Capture the cell that displays the provided text and extract its [X, Y] central coordinate. 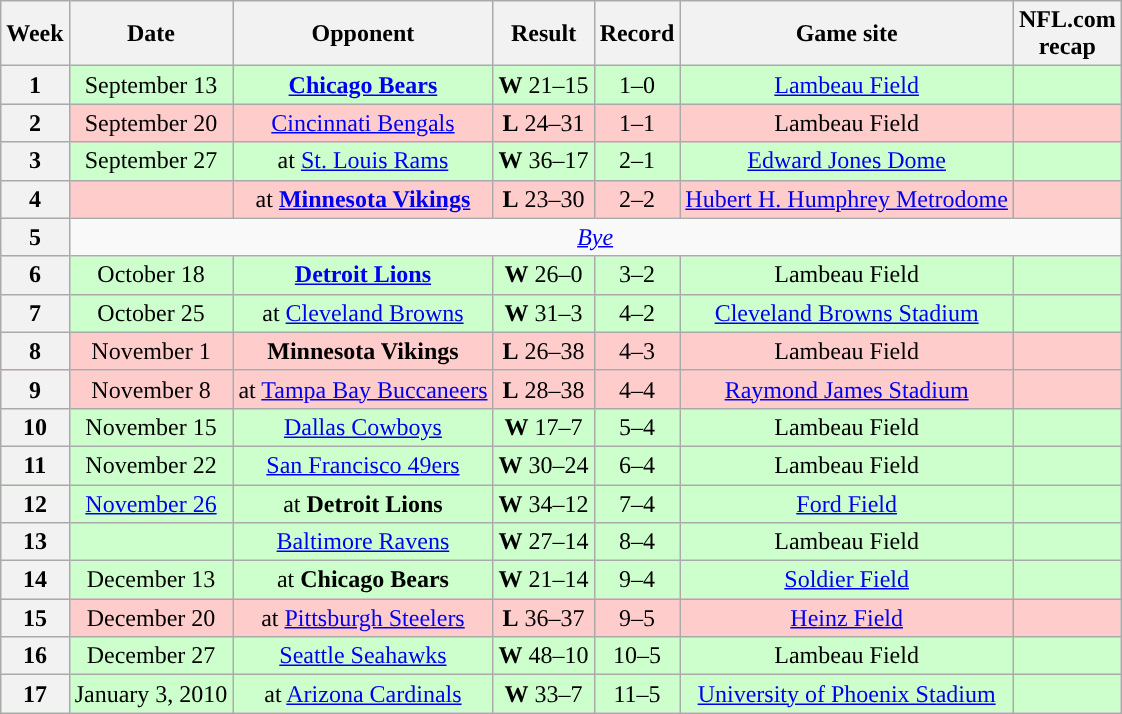
Edward Jones Dome [847, 161]
2 [35, 123]
September 27 [151, 161]
6–4 [637, 465]
W 36–17 [544, 161]
at St. Louis Rams [363, 161]
W 21–14 [544, 580]
L 28–38 [544, 389]
November 15 [151, 427]
at Tampa Bay Buccaneers [363, 389]
at Chicago Bears [363, 580]
December 13 [151, 580]
Heinz Field [847, 618]
L 23–30 [544, 199]
Soldier Field [847, 580]
9 [35, 389]
at Detroit Lions [363, 503]
October 18 [151, 275]
November 8 [151, 389]
at Pittsburgh Steelers [363, 618]
9–5 [637, 618]
2–2 [637, 199]
Record [637, 34]
W 27–14 [544, 542]
Minnesota Vikings [363, 351]
November 1 [151, 351]
September 20 [151, 123]
January 3, 2010 [151, 694]
Game site [847, 34]
17 [35, 694]
W 34–12 [544, 503]
Raymond James Stadium [847, 389]
W 33–7 [544, 694]
L 26–38 [544, 351]
Ford Field [847, 503]
Chicago Bears [363, 85]
W 31–3 [544, 313]
11–5 [637, 694]
3–2 [637, 275]
W 26–0 [544, 275]
Baltimore Ravens [363, 542]
Dallas Cowboys [363, 427]
W 17–7 [544, 427]
13 [35, 542]
5–4 [637, 427]
1–0 [637, 85]
at Minnesota Vikings [363, 199]
Date [151, 34]
16 [35, 656]
Result [544, 34]
7–4 [637, 503]
10 [35, 427]
at Cleveland Browns [363, 313]
8–4 [637, 542]
W 21–15 [544, 85]
1–1 [637, 123]
at Arizona Cardinals [363, 694]
W 30–24 [544, 465]
7 [35, 313]
10–5 [637, 656]
11 [35, 465]
November 22 [151, 465]
15 [35, 618]
14 [35, 580]
Cincinnati Bengals [363, 123]
4–2 [637, 313]
3 [35, 161]
1 [35, 85]
9–4 [637, 580]
Opponent [363, 34]
September 13 [151, 85]
Week [35, 34]
8 [35, 351]
Hubert H. Humphrey Metrodome [847, 199]
Bye [595, 237]
Detroit Lions [363, 275]
W 48–10 [544, 656]
2–1 [637, 161]
October 25 [151, 313]
5 [35, 237]
December 27 [151, 656]
4–4 [637, 389]
Cleveland Browns Stadium [847, 313]
Seattle Seahawks [363, 656]
12 [35, 503]
San Francisco 49ers [363, 465]
4 [35, 199]
L 36–37 [544, 618]
November 26 [151, 503]
December 20 [151, 618]
6 [35, 275]
4–3 [637, 351]
L 24–31 [544, 123]
University of Phoenix Stadium [847, 694]
NFL.comrecap [1067, 34]
